Provide the (x, y) coordinate of the cell's center where the given text is located.  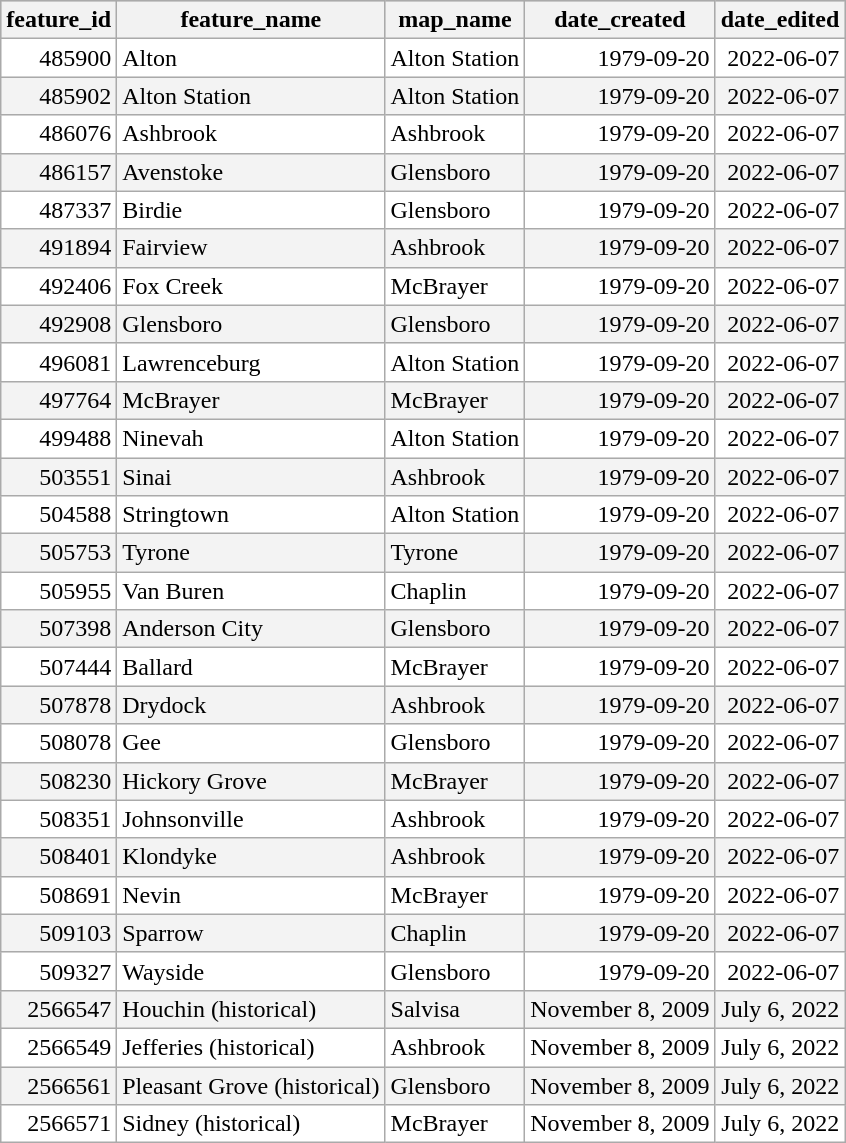
2566547 (59, 1009)
Alton (251, 58)
Sinai (251, 477)
Lawrenceburg (251, 362)
2566561 (59, 1085)
508078 (59, 743)
Anderson City (251, 629)
Jefferies (historical) (251, 1047)
508691 (59, 895)
Birdie (251, 210)
Nevin (251, 895)
Stringtown (251, 515)
date_created (620, 20)
Salvisa (455, 1009)
507398 (59, 629)
507444 (59, 667)
Johnsonville (251, 819)
Pleasant Grove (historical) (251, 1085)
Hickory Grove (251, 781)
Sparrow (251, 933)
Van Buren (251, 591)
505753 (59, 553)
feature_name (251, 20)
Drydock (251, 705)
491894 (59, 248)
487337 (59, 210)
504588 (59, 515)
508351 (59, 819)
486076 (59, 134)
Fox Creek (251, 286)
496081 (59, 362)
507878 (59, 705)
map_name (455, 20)
Gee (251, 743)
Ballard (251, 667)
497764 (59, 400)
Klondyke (251, 857)
509327 (59, 971)
Avenstoke (251, 172)
Ninevah (251, 438)
2566549 (59, 1047)
feature_id (59, 20)
508401 (59, 857)
492908 (59, 324)
486157 (59, 172)
2566571 (59, 1124)
Wayside (251, 971)
Sidney (historical) (251, 1124)
505955 (59, 591)
Fairview (251, 248)
485902 (59, 96)
508230 (59, 781)
509103 (59, 933)
485900 (59, 58)
503551 (59, 477)
499488 (59, 438)
Houchin (historical) (251, 1009)
492406 (59, 286)
date_edited (780, 20)
